Identify which cell holds the provided text, then report its (x, y) central coordinate. 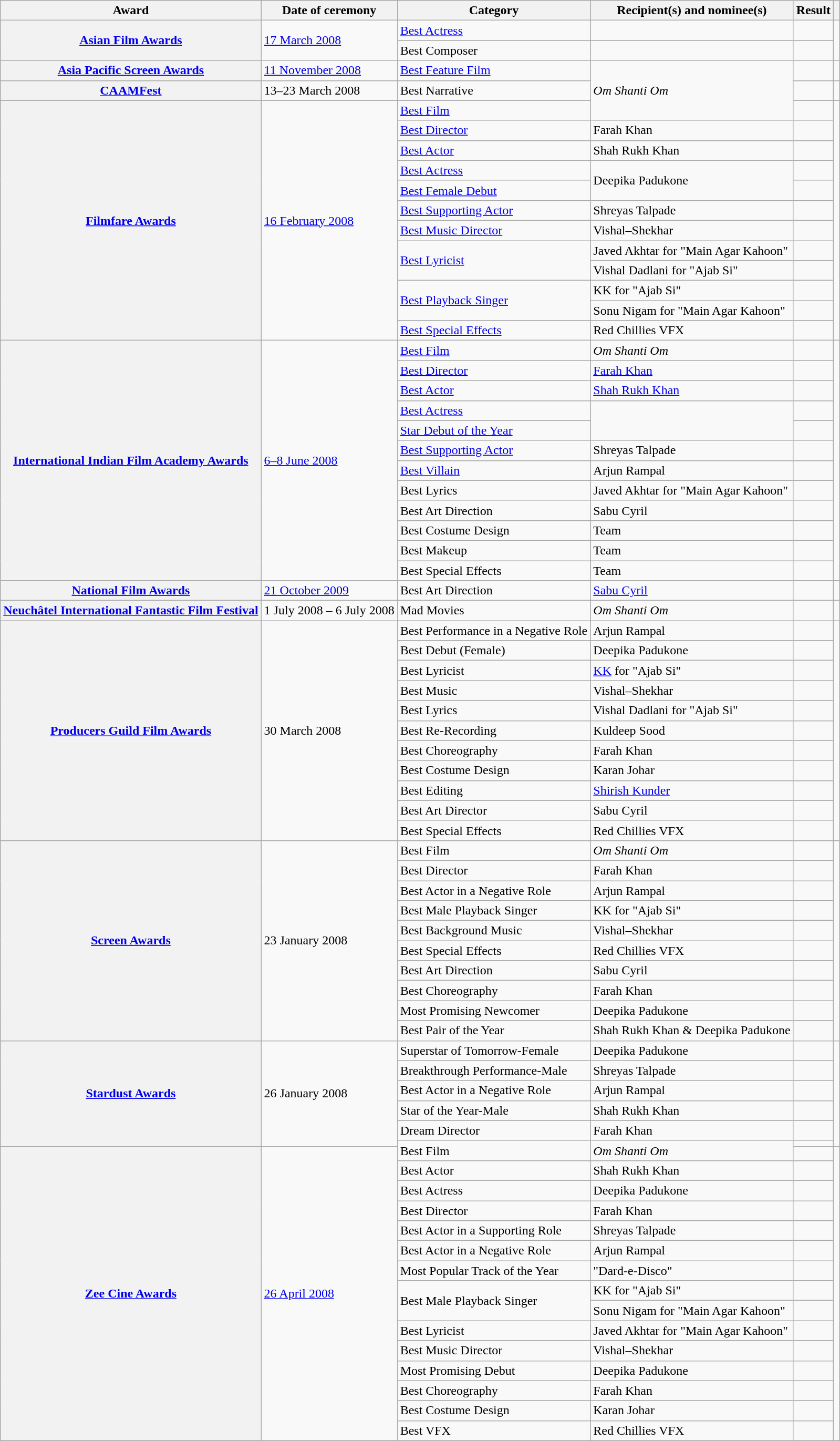
Best Feature Film (494, 70)
13–23 March 2008 (329, 90)
Date of ceremony (329, 11)
Best VFX (494, 1430)
Best Pair of the Year (494, 1031)
Best Actor in a Supporting Role (494, 1231)
30 March 2008 (329, 730)
Screen Awards (131, 941)
Kuldeep Sood (692, 730)
CAAMFest (131, 90)
Star of the Year-Male (494, 1110)
Category (494, 11)
Asia Pacific Screen Awards (131, 70)
Result (813, 11)
Best Villain (494, 470)
Best Re-Recording (494, 730)
Best Art Director (494, 810)
Asian Film Awards (131, 40)
Superstar of Tomorrow-Female (494, 1051)
1 July 2008 – 6 July 2008 (329, 611)
Shirish Kunder (692, 790)
16 February 2008 (329, 221)
Best Narrative (494, 90)
Zee Cine Awards (131, 1293)
Best Performance in a Negative Role (494, 631)
Breakthrough Performance-Male (494, 1071)
11 November 2008 (329, 70)
Filmfare Awards (131, 221)
26 April 2008 (329, 1293)
Shah Rukh Khan & Deepika Padukone (692, 1031)
International Indian Film Academy Awards (131, 460)
21 October 2009 (329, 591)
Best Makeup (494, 550)
Most Popular Track of the Year (494, 1271)
Best Composer (494, 50)
Best Female Debut (494, 190)
Recipient(s) and nominee(s) (692, 11)
23 January 2008 (329, 941)
Mad Movies (494, 611)
Star Debut of the Year (494, 430)
Best Debut (Female) (494, 651)
Best Music (494, 691)
6–8 June 2008 (329, 460)
Most Promising Newcomer (494, 1011)
26 January 2008 (329, 1093)
Best Background Music (494, 931)
17 March 2008 (329, 40)
"Dard-e-Disco" (692, 1271)
Best Playback Singer (494, 301)
Most Promising Debut (494, 1371)
Stardust Awards (131, 1093)
Neuchâtel International Fantastic Film Festival (131, 611)
Producers Guild Film Awards (131, 730)
Best Editing (494, 790)
National Film Awards (131, 591)
Award (131, 11)
Dream Director (494, 1130)
